Extract the (x, y) coordinate from the center of the cell holding the provided text.  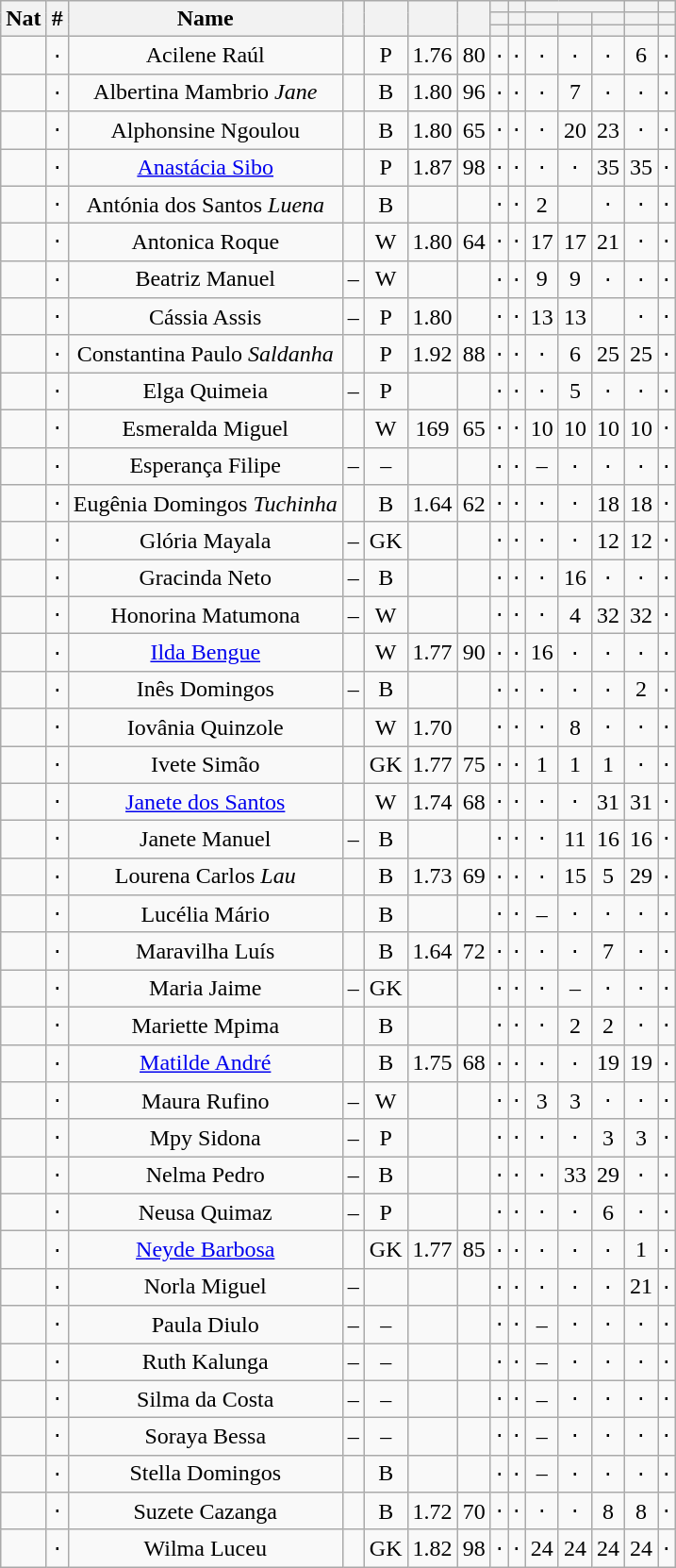
Honorina Matumona (206, 615)
169 (432, 428)
1.73 (432, 876)
1.75 (432, 1063)
Albertina Mambrio Jane (206, 92)
Mpy Sidona (206, 1138)
Esmeralda Miguel (206, 428)
64 (473, 242)
Paula Diulo (206, 1325)
72 (473, 951)
Name (206, 19)
Constantina Paulo Saldanha (206, 354)
Alphonsine Ngoulou (206, 130)
Elga Quimeia (206, 392)
80 (473, 56)
Beatriz Manuel (206, 279)
1.70 (432, 727)
1.74 (432, 802)
Janete dos Santos (206, 802)
Wilma Luceu (206, 1548)
85 (473, 1250)
88 (473, 354)
Antonica Roque (206, 242)
Eugênia Domingos Tuchinha (206, 504)
Glória Mayala (206, 541)
Antónia dos Santos Luena (206, 205)
20 (575, 130)
69 (473, 876)
Lourena Carlos Lau (206, 876)
Stella Domingos (206, 1474)
Maria Jaime (206, 989)
Lucélia Mário (206, 914)
Acilene Raúl (206, 56)
Ilda Bengue (206, 653)
11 (575, 840)
Maravilha Luís (206, 951)
Neusa Quimaz (206, 1212)
Suzete Cazanga (206, 1511)
90 (473, 653)
Ruth Kalunga (206, 1362)
# (57, 19)
23 (607, 130)
Maura Rufino (206, 1101)
15 (575, 876)
70 (473, 1511)
96 (473, 92)
62 (473, 504)
1.87 (432, 168)
33 (575, 1176)
Neyde Barbosa (206, 1250)
Matilde André (206, 1063)
Cássia Assis (206, 317)
Silma da Costa (206, 1399)
Norla Miguel (206, 1287)
Nelma Pedro (206, 1176)
Inês Domingos (206, 690)
Janete Manuel (206, 840)
Ivete Simão (206, 764)
Anastácia Sibo (206, 168)
Soraya Bessa (206, 1437)
1.82 (432, 1548)
Mariette Mpima (206, 1026)
75 (473, 764)
Iovânia Quinzole (206, 727)
1.72 (432, 1511)
1.92 (432, 354)
Gracinda Neto (206, 578)
4 (575, 615)
Nat (24, 19)
1.76 (432, 56)
Esperança Filipe (206, 466)
